Detect which cell encompasses the target text, then output its (x, y) center coordinate. 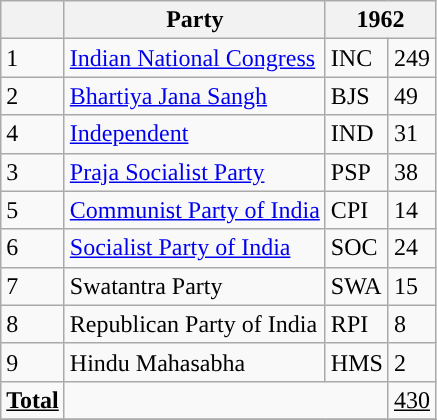
RPI (356, 324)
Indian National Congress (194, 58)
Hindu Mahasabha (194, 362)
INC (356, 58)
14 (412, 210)
15 (412, 286)
249 (412, 58)
6 (33, 248)
IND (356, 134)
7 (33, 286)
1 (33, 58)
PSP (356, 172)
5 (33, 210)
Praja Socialist Party (194, 172)
Socialist Party of India (194, 248)
HMS (356, 362)
1962 (380, 20)
49 (412, 96)
SOC (356, 248)
Total (33, 400)
4 (33, 134)
24 (412, 248)
Swatantra Party (194, 286)
Party (194, 20)
Bhartiya Jana Sangh (194, 96)
430 (412, 400)
3 (33, 172)
Independent (194, 134)
BJS (356, 96)
38 (412, 172)
Republican Party of India (194, 324)
CPI (356, 210)
9 (33, 362)
31 (412, 134)
SWA (356, 286)
Communist Party of India (194, 210)
